Determine the (x, y) coordinate at the center of the cell enclosing the given text.  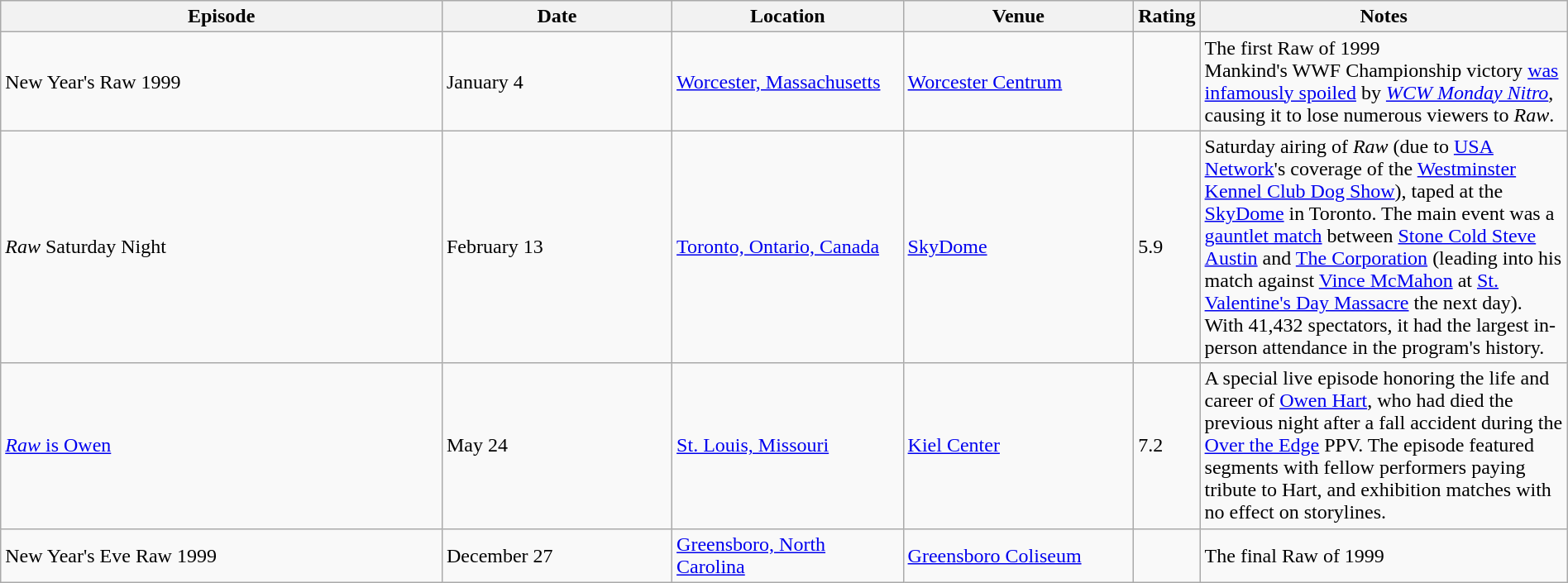
7.2 (1167, 446)
5.9 (1167, 246)
Worcester, Massachusetts (787, 81)
New Year's Eve Raw 1999 (222, 556)
December 27 (557, 556)
St. Louis, Missouri (787, 446)
Kiel Center (1019, 446)
Location (787, 17)
Greensboro, North Carolina (787, 556)
February 13 (557, 246)
New Year's Raw 1999 (222, 81)
January 4 (557, 81)
SkyDome (1019, 246)
May 24 (557, 446)
Toronto, Ontario, Canada (787, 246)
Greensboro Coliseum (1019, 556)
The first Raw of 1999Mankind's WWF Championship victory was infamously spoiled by WCW Monday Nitro, causing it to lose numerous viewers to Raw. (1384, 81)
Raw Saturday Night (222, 246)
Episode (222, 17)
Worcester Centrum (1019, 81)
Notes (1384, 17)
Date (557, 17)
Venue (1019, 17)
Raw is Owen (222, 446)
Rating (1167, 17)
The final Raw of 1999 (1384, 556)
